Capture the cell that displays the provided text and extract its (x, y) central coordinate. 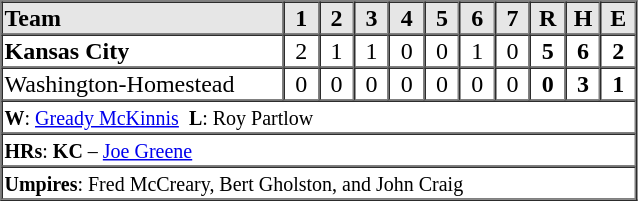
E (618, 18)
R (548, 18)
W: Gready McKinnis L: Roy Partlow (319, 116)
Team (143, 18)
Kansas City (143, 50)
H (582, 18)
4 (406, 18)
7 (512, 18)
Umpires: Fred McCreary, Bert Gholston, and John Craig (319, 182)
Washington-Homestead (143, 84)
HRs: KC – Joe Greene (319, 150)
